Identify which cell holds the provided text, then report its [X, Y] central coordinate. 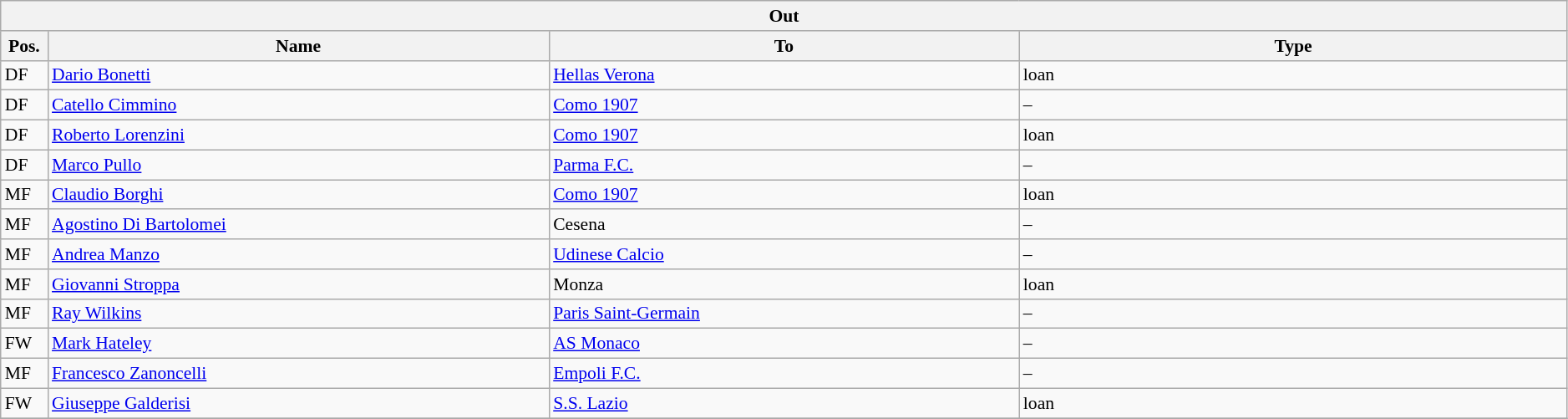
To [784, 46]
Catello Cimmino [298, 105]
Dario Bonetti [298, 75]
S.S. Lazio [784, 403]
Andrea Manzo [298, 254]
Out [784, 16]
Parma F.C. [784, 165]
Type [1293, 46]
Mark Hateley [298, 344]
Roberto Lorenzini [298, 135]
Empoli F.C. [784, 374]
Agostino Di Bartolomei [298, 225]
Ray Wilkins [298, 314]
Pos. [24, 46]
Udinese Calcio [784, 254]
Claudio Borghi [298, 195]
Francesco Zanoncelli [298, 374]
Hellas Verona [784, 75]
Marco Pullo [298, 165]
Giovanni Stroppa [298, 284]
Name [298, 46]
Cesena [784, 225]
Monza [784, 284]
Paris Saint-Germain [784, 314]
AS Monaco [784, 344]
Giuseppe Galderisi [298, 403]
